Determine the (X, Y) coordinate at the center of the cell enclosing the given text.  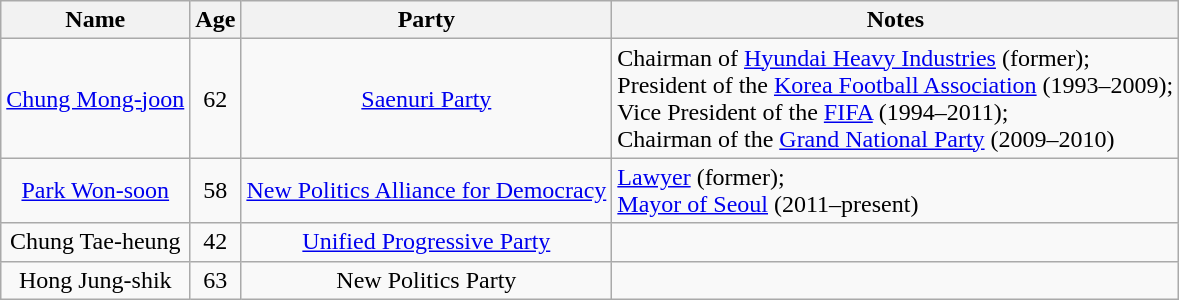
Saenuri Party (426, 98)
Chung Tae-heung (96, 242)
Party (426, 20)
New Politics Party (426, 280)
Notes (896, 20)
42 (216, 242)
Age (216, 20)
New Politics Alliance for Democracy (426, 190)
63 (216, 280)
62 (216, 98)
Lawyer (former);Mayor of Seoul (2011–present) (896, 190)
Unified Progressive Party (426, 242)
58 (216, 190)
Chung Mong-joon (96, 98)
Park Won-soon (96, 190)
Name (96, 20)
Hong Jung-shik (96, 280)
